Find where the given text appears and provide that cell's center as [x, y] coordinate. 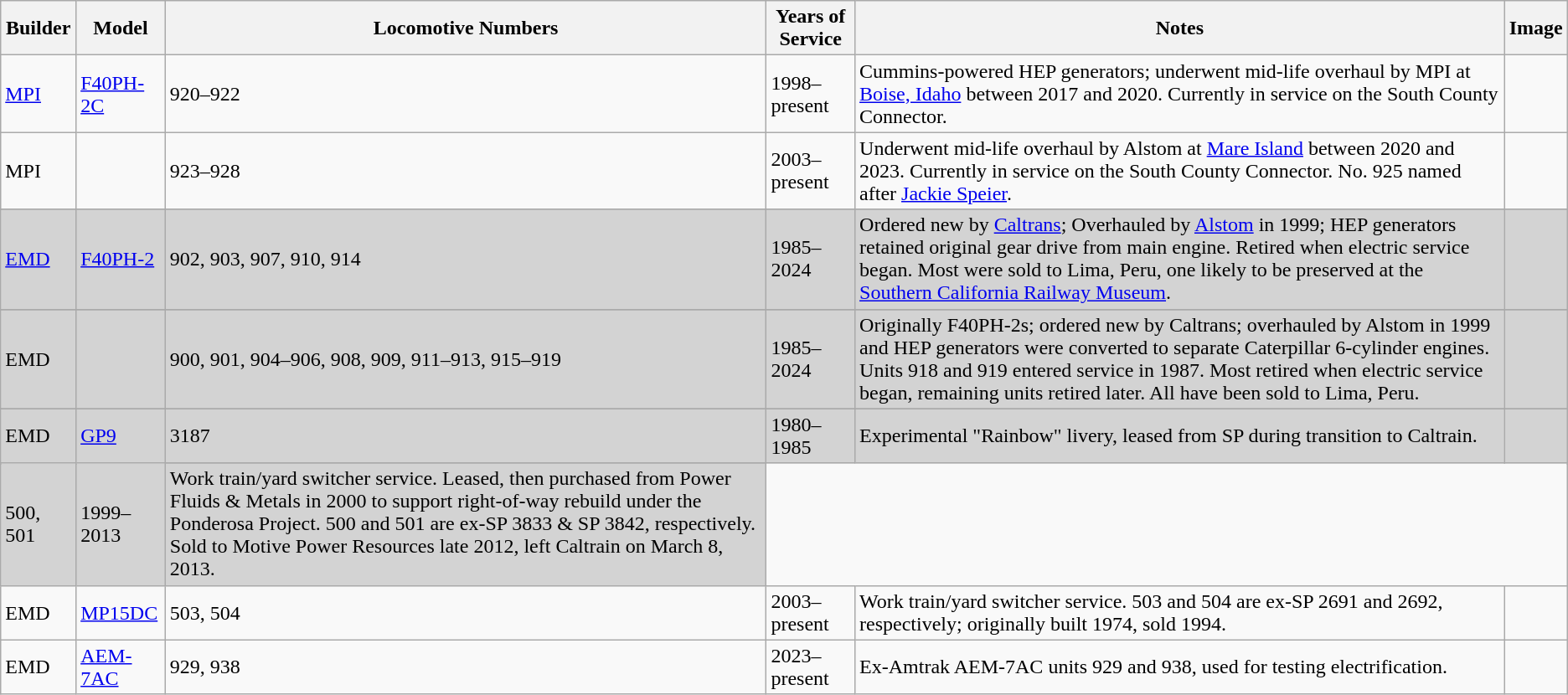
Image [1536, 28]
F40PH-2C [121, 94]
1999–2013 [121, 524]
Work train/yard switcher service. 503 and 504 are ex-SP 2691 and 2692, respectively; originally built 1974, sold 1994. [1180, 613]
MP15DC [121, 613]
Experimental "Rainbow" livery, leased from SP during transition to Caltrain. [1180, 435]
F40PH-2 [121, 260]
1998–present [811, 94]
GP9 [121, 435]
929, 938 [466, 667]
Builder [39, 28]
Years of Service [811, 28]
503, 504 [466, 613]
Model [121, 28]
1980–1985 [811, 435]
923–928 [466, 171]
Notes [1180, 28]
Locomotive Numbers [466, 28]
920–922 [466, 94]
900, 901, 904–906, 908, 909, 911–913, 915–919 [466, 358]
AEM-7AC [121, 667]
3187 [466, 435]
Ex-Amtrak AEM-7AC units 929 and 938, used for testing electrification. [1180, 667]
2023–present [811, 667]
902, 903, 907, 910, 914 [466, 260]
500, 501 [39, 524]
